Search for the cell housing the specified text and yield its (x, y) center coordinate. 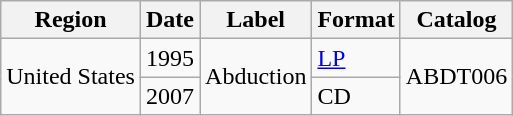
Catalog (456, 20)
Format (356, 20)
Abduction (256, 77)
Label (256, 20)
LP (356, 58)
Region (71, 20)
1995 (170, 58)
United States (71, 77)
Date (170, 20)
CD (356, 96)
ABDT006 (456, 77)
2007 (170, 96)
